Find where the given text appears and provide that cell's center as [X, Y] coordinate. 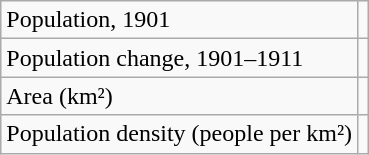
Area (km²) [180, 96]
Population, 1901 [180, 20]
Population density (people per km²) [180, 134]
Population change, 1901–1911 [180, 58]
